Find where the given text appears and provide that cell's center as (X, Y) coordinate. 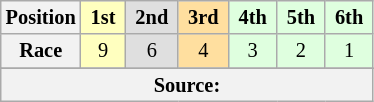
9 (104, 51)
Race (41, 51)
5th (301, 17)
3 (253, 51)
6th (349, 17)
1st (104, 17)
6 (152, 51)
Source: (187, 85)
2nd (152, 17)
4 (203, 51)
2 (301, 51)
4th (253, 17)
Position (41, 17)
3rd (203, 17)
1 (349, 51)
